For the text-containing cell, return its midpoint in (X, Y) coordinate format. 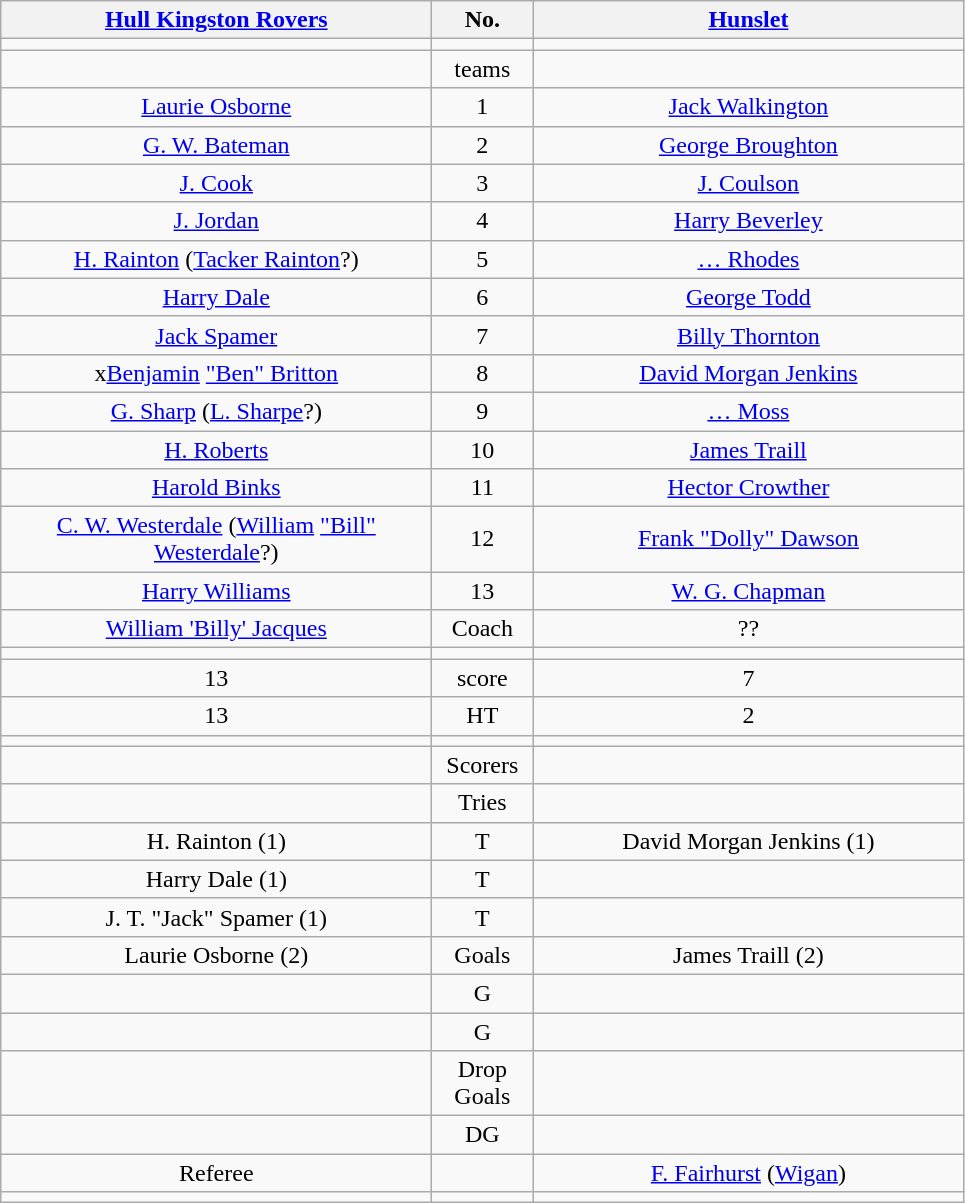
William 'Billy' Jacques (216, 629)
?? (748, 629)
12 (482, 540)
Frank "Dolly" Dawson (748, 540)
Laurie Osborne (216, 107)
George Broughton (748, 145)
Harry Dale (216, 297)
Harry Dale (1) (216, 879)
Jack Walkington (748, 107)
Billy Thornton (748, 335)
H. Roberts (216, 449)
J. Coulson (748, 183)
8 (482, 373)
11 (482, 488)
J. Cook (216, 183)
5 (482, 259)
teams (482, 69)
Harry Williams (216, 591)
score (482, 678)
Hunslet (748, 20)
HT (482, 716)
3 (482, 183)
James Traill (2) (748, 955)
Hull Kingston Rovers (216, 20)
10 (482, 449)
James Traill (748, 449)
xBenjamin "Ben" Britton (216, 373)
J. T. "Jack" Spamer (1) (216, 917)
Referee (216, 1173)
DG (482, 1135)
Goals (482, 955)
Drop Goals (482, 1084)
Tries (482, 803)
… Moss (748, 411)
Jack Spamer (216, 335)
Harry Beverley (748, 221)
9 (482, 411)
… Rhodes (748, 259)
G. W. Bateman (216, 145)
H. Rainton (Tacker Rainton?) (216, 259)
Harold Binks (216, 488)
F. Fairhurst (Wigan) (748, 1173)
No. (482, 20)
6 (482, 297)
C. W. Westerdale (William "Bill" Westerdale?) (216, 540)
4 (482, 221)
David Morgan Jenkins (1) (748, 841)
George Todd (748, 297)
Scorers (482, 765)
W. G. Chapman (748, 591)
David Morgan Jenkins (748, 373)
1 (482, 107)
Hector Crowther (748, 488)
G. Sharp (L. Sharpe?) (216, 411)
Laurie Osborne (2) (216, 955)
H. Rainton (1) (216, 841)
Coach (482, 629)
J. Jordan (216, 221)
